Find where the given text appears and provide that cell's center as [X, Y] coordinate. 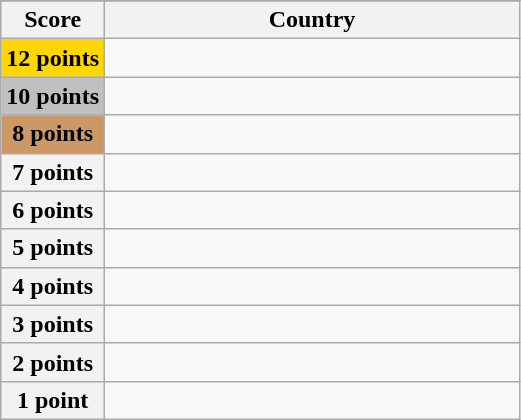
10 points [53, 96]
6 points [53, 210]
Country [312, 20]
1 point [53, 400]
7 points [53, 172]
4 points [53, 286]
2 points [53, 362]
5 points [53, 248]
Score [53, 20]
8 points [53, 134]
3 points [53, 324]
12 points [53, 58]
